Determine the [X, Y] coordinate at the center of the cell enclosing the given text.  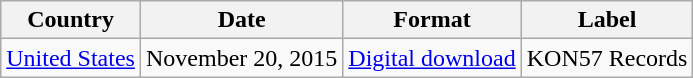
Format [432, 20]
Country [71, 20]
November 20, 2015 [241, 58]
Digital download [432, 58]
Label [607, 20]
United States [71, 58]
KON57 Records [607, 58]
Date [241, 20]
